Search for the cell housing the specified text and yield its (X, Y) center coordinate. 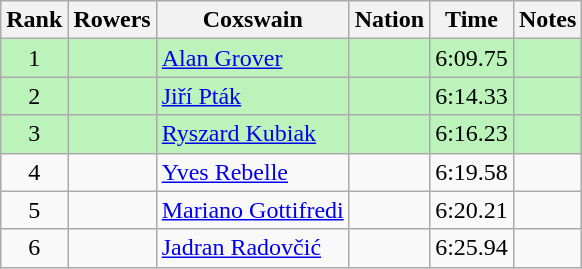
Ryszard Kubiak (252, 134)
Coxswain (252, 20)
Time (472, 20)
Jadran Radovčić (252, 248)
Jiří Pták (252, 96)
Mariano Gottifredi (252, 210)
5 (34, 210)
6:16.23 (472, 134)
6:14.33 (472, 96)
Notes (547, 20)
2 (34, 96)
6:19.58 (472, 172)
Rank (34, 20)
1 (34, 58)
Nation (389, 20)
6:09.75 (472, 58)
Yves Rebelle (252, 172)
Alan Grover (252, 58)
Rowers (112, 20)
6 (34, 248)
3 (34, 134)
6:20.21 (472, 210)
4 (34, 172)
6:25.94 (472, 248)
